Return the [X, Y] coordinate for the center point of the cell that contains the specified text.  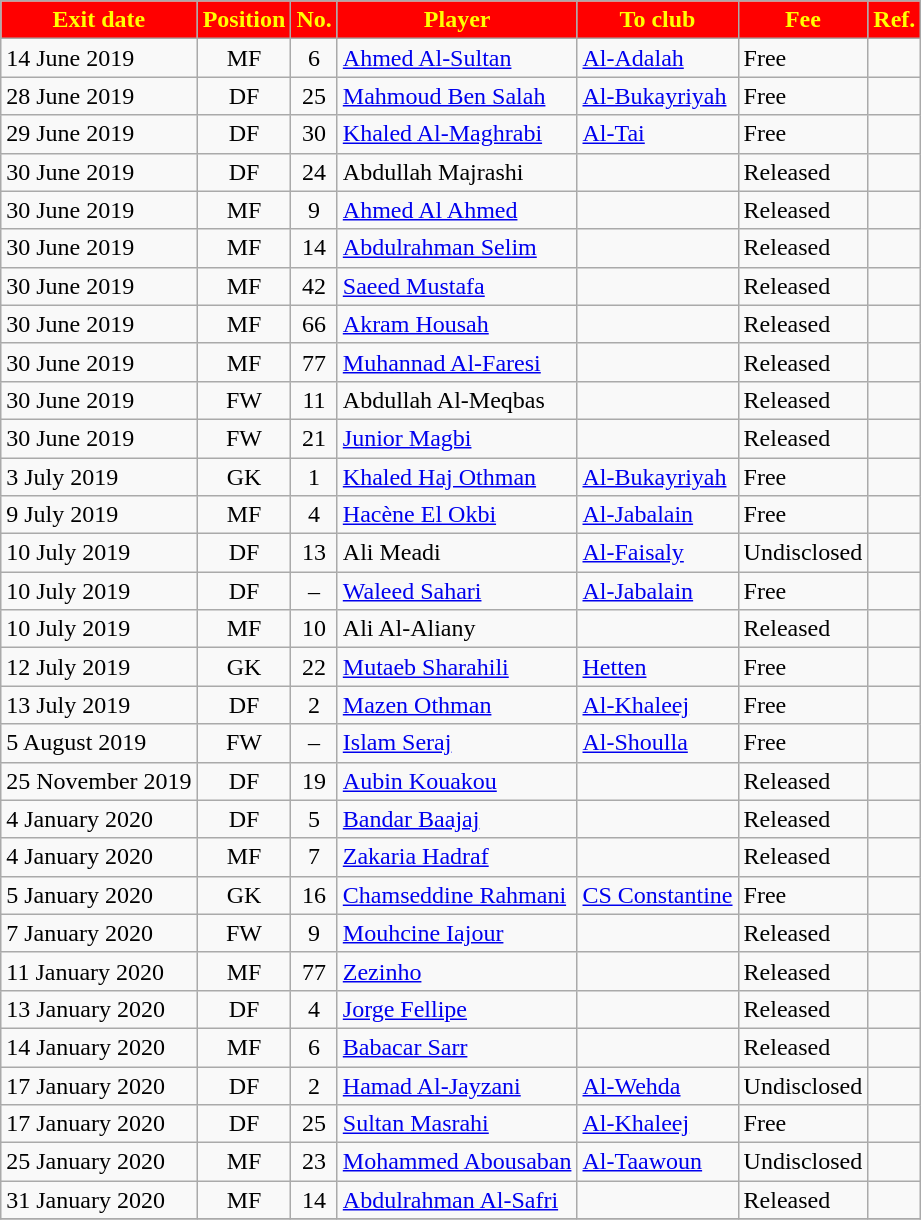
1 [314, 477]
Sultan Masrahi [457, 1124]
66 [314, 324]
30 [314, 134]
Al-Taawoun [658, 1162]
22 [314, 667]
25 January 2020 [99, 1162]
Muhannad Al-Faresi [457, 362]
Player [457, 20]
Ali Meadi [457, 553]
To club [658, 20]
Babacar Sarr [457, 1047]
Al-Shoulla [658, 743]
Ahmed Al-Sultan [457, 58]
13 July 2019 [99, 705]
14 June 2019 [99, 58]
Zezinho [457, 971]
12 July 2019 [99, 667]
Abdulrahman Selim [457, 248]
Islam Seraj [457, 743]
13 January 2020 [99, 1009]
CS Constantine [658, 895]
Fee [803, 20]
Chamseddine Rahmani [457, 895]
Hamad Al-Jayzani [457, 1085]
Mouhcine Iajour [457, 933]
Khaled Haj Othman [457, 477]
Jorge Fellipe [457, 1009]
25 November 2019 [99, 781]
19 [314, 781]
Zakaria Hadraf [457, 857]
Abdullah Al-Meqbas [457, 400]
11 [314, 400]
Ref. [894, 20]
Exit date [99, 20]
Ali Al-Aliany [457, 629]
Al-Adalah [658, 58]
Mohammed Abousaban [457, 1162]
24 [314, 172]
10 [314, 629]
Waleed Sahari [457, 591]
42 [314, 286]
5 January 2020 [99, 895]
Al-Tai [658, 134]
Junior Magbi [457, 438]
Ahmed Al Ahmed [457, 210]
16 [314, 895]
13 [314, 553]
Aubin Kouakou [457, 781]
Hacène El Okbi [457, 515]
Al-Wehda [658, 1085]
Abdullah Majrashi [457, 172]
14 January 2020 [99, 1047]
Akram Housah [457, 324]
11 January 2020 [99, 971]
29 June 2019 [99, 134]
31 January 2020 [99, 1200]
Position [244, 20]
Hetten [658, 667]
23 [314, 1162]
Khaled Al-Maghrabi [457, 134]
7 January 2020 [99, 933]
Mutaeb Sharahili [457, 667]
Saeed Mustafa [457, 286]
9 July 2019 [99, 515]
Al-Faisaly [658, 553]
Mazen Othman [457, 705]
No. [314, 20]
Bandar Baajaj [457, 819]
Abdulrahman Al-Safri [457, 1200]
21 [314, 438]
28 June 2019 [99, 96]
5 August 2019 [99, 743]
3 July 2019 [99, 477]
7 [314, 857]
Mahmoud Ben Salah [457, 96]
5 [314, 819]
